Return [X, Y] of the center of cell containing provided text 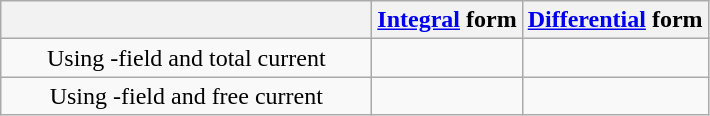
Differential form [615, 20]
Integral form [447, 20]
Using -field and total current [186, 58]
Using -field and free current [186, 96]
